Find where the given text appears and provide that cell's center as (X, Y) coordinate. 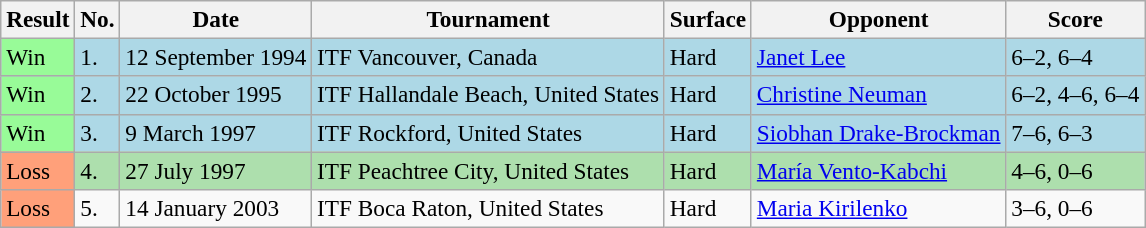
Christine Neuman (878, 95)
Maria Kirilenko (878, 208)
7–6, 6–3 (1076, 133)
ITF Boca Raton, United States (488, 208)
Janet Lee (878, 57)
27 July 1997 (216, 170)
4–6, 0–6 (1076, 170)
12 September 1994 (216, 57)
No. (98, 19)
ITF Rockford, United States (488, 133)
1. (98, 57)
María Vento-Kabchi (878, 170)
Surface (708, 19)
2. (98, 95)
Tournament (488, 19)
3–6, 0–6 (1076, 208)
3. (98, 133)
22 October 1995 (216, 95)
ITF Peachtree City, United States (488, 170)
4. (98, 170)
Score (1076, 19)
5. (98, 208)
14 January 2003 (216, 208)
9 March 1997 (216, 133)
ITF Hallandale Beach, United States (488, 95)
6–2, 6–4 (1076, 57)
Date (216, 19)
ITF Vancouver, Canada (488, 57)
Result (38, 19)
Siobhan Drake-Brockman (878, 133)
Opponent (878, 19)
6–2, 4–6, 6–4 (1076, 95)
